Search for the cell housing the specified text and yield its [x, y] center coordinate. 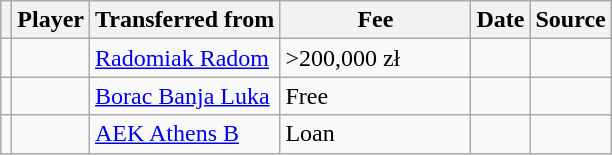
Player [51, 20]
Loan [376, 134]
Source [570, 20]
AEK Athens B [185, 134]
Date [500, 20]
Transferred from [185, 20]
Radomiak Radom [185, 58]
Borac Banja Luka [185, 96]
Fee [376, 20]
Free [376, 96]
>200,000 zł [376, 58]
